For the text-containing cell, return its midpoint in [X, Y] coordinate format. 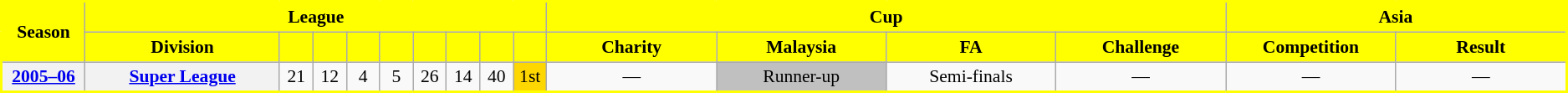
Runner-up [801, 77]
FA [972, 47]
Competition [1311, 47]
26 [430, 77]
Season [43, 32]
Semi-finals [972, 77]
Charity [632, 47]
40 [497, 77]
12 [329, 77]
Division [182, 47]
21 [296, 77]
Super League [182, 77]
Challenge [1141, 47]
League [316, 17]
Cup [886, 17]
Asia [1397, 17]
4 [363, 77]
14 [463, 77]
1st [530, 77]
5 [396, 77]
2005–06 [43, 77]
Malaysia [801, 47]
Result [1481, 47]
